From the cell containing the given text, extract its center point as [X, Y] coordinate. 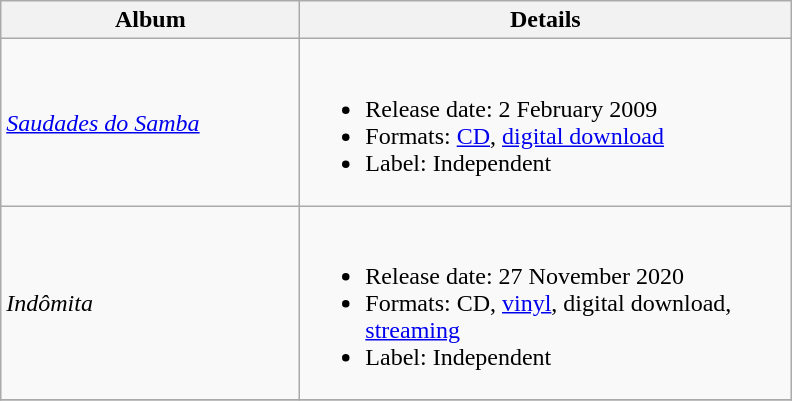
Album [150, 20]
Saudades do Samba [150, 122]
Details [546, 20]
Release date: 2 February 2009Formats: CD, digital downloadLabel: Independent [546, 122]
Release date: 27 November 2020Formats: CD, vinyl, digital download, streamingLabel: Independent [546, 303]
Indômita [150, 303]
